Find where the given text appears and provide that cell's center as (x, y) coordinate. 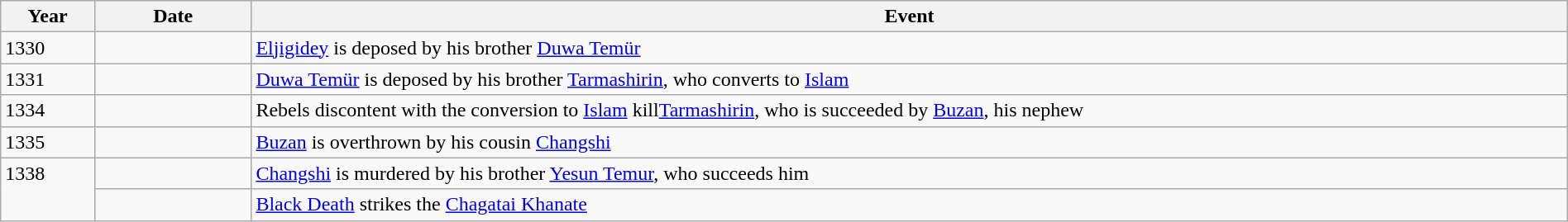
1338 (48, 189)
Buzan is overthrown by his cousin Changshi (910, 142)
1331 (48, 79)
1330 (48, 48)
Black Death strikes the Chagatai Khanate (910, 205)
1335 (48, 142)
Changshi is murdered by his brother Yesun Temur, who succeeds him (910, 173)
Event (910, 17)
Year (48, 17)
Duwa Temür is deposed by his brother Tarmashirin, who converts to Islam (910, 79)
Date (172, 17)
Rebels discontent with the conversion to Islam killTarmashirin, who is succeeded by Buzan, his nephew (910, 111)
1334 (48, 111)
Eljigidey is deposed by his brother Duwa Temür (910, 48)
